For the text-containing cell, return its midpoint in [x, y] coordinate format. 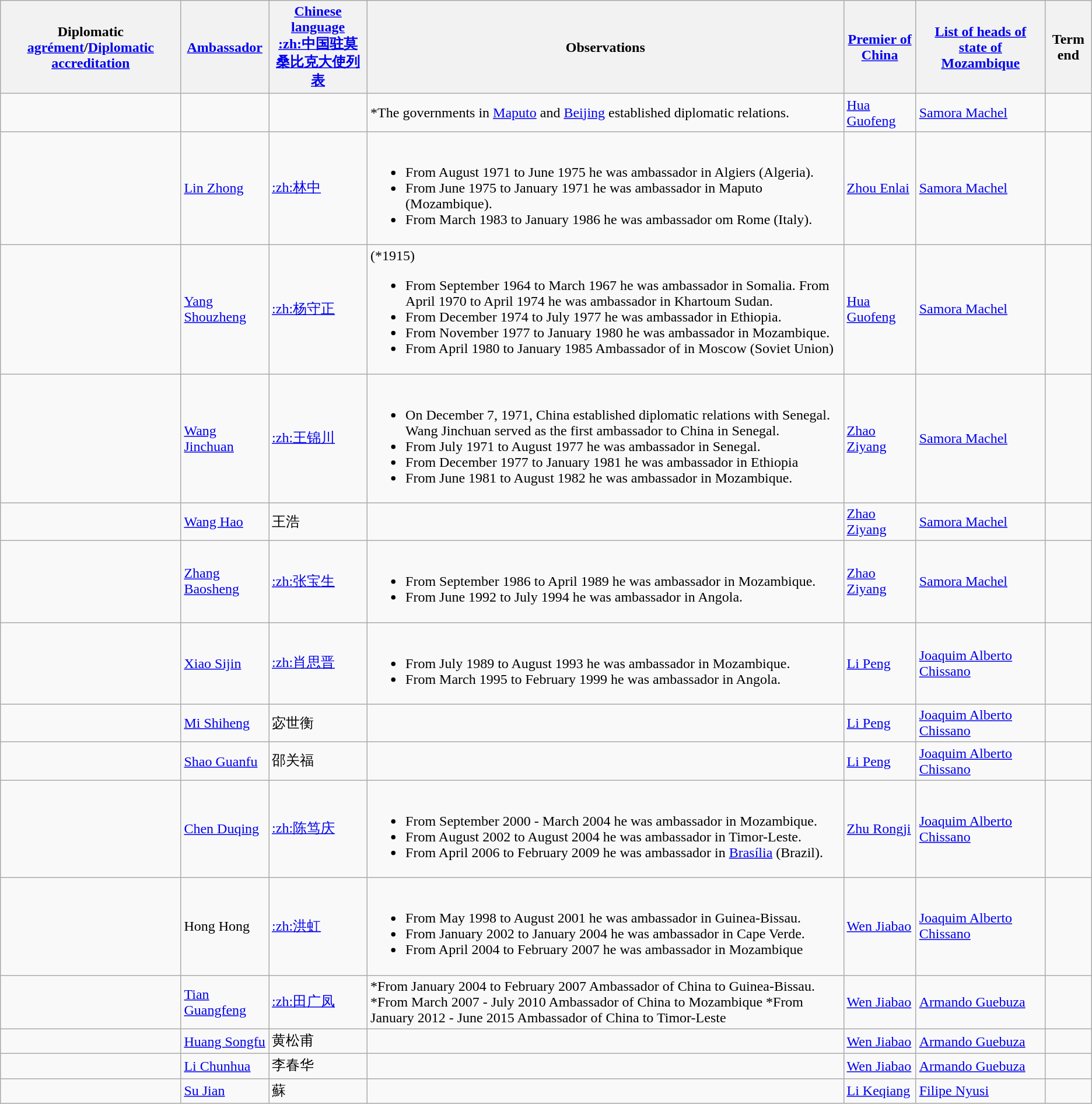
Filipe Nyusi [980, 1091]
:zh:田广凤 [318, 1002]
Zhu Rongji [880, 829]
:zh:肖思晋 [318, 663]
Su Jian [225, 1091]
Ambassador [225, 47]
Hong Hong [225, 927]
Shao Guanfu [225, 761]
Huang Songfu [225, 1041]
黄松甫 [318, 1041]
Lin Zhong [225, 188]
Tian Guangfeng [225, 1002]
Li Chunhua [225, 1067]
李春华 [318, 1067]
Li Keqiang [880, 1091]
Observations [605, 47]
蘇 [318, 1091]
Zhang Baosheng [225, 582]
Yang Shouzheng [225, 309]
:zh:洪虹 [318, 927]
:zh:陈笃庆 [318, 829]
From July 1989 to August 1993 he was ambassador in Mozambique.From March 1995 to February 1999 he was ambassador in Angola. [605, 663]
:zh:杨守正 [318, 309]
Chinese language:zh:中国驻莫桑比克大使列表 [318, 47]
Wang Hao [225, 522]
:zh:王锦川 [318, 438]
Premier of China [880, 47]
From September 1986 to April 1989 he was ambassador in Mozambique.From June 1992 to July 1994 he was ambassador in Angola. [605, 582]
Zhou Enlai [880, 188]
邵关福 [318, 761]
宓世衡 [318, 724]
Chen Duqing [225, 829]
:zh:林中 [318, 188]
Term end [1068, 47]
List of heads of state of Mozambique [980, 47]
Diplomatic agrément/Diplomatic accreditation [91, 47]
*The governments in Maputo and Beijing established diplomatic relations. [605, 112]
王浩 [318, 522]
Wang Jinchuan [225, 438]
:zh:张宝生 [318, 582]
Mi Shiheng [225, 724]
Xiao Sijin [225, 663]
